Provide the [x, y] coordinate of the cell's center where the given text is located.  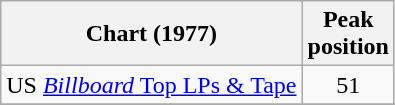
Peakposition [348, 34]
51 [348, 85]
US Billboard Top LPs & Tape [152, 85]
Chart (1977) [152, 34]
